Pinpoint the cell where the given text exists, returning its (x, y) midpoint coordinate. 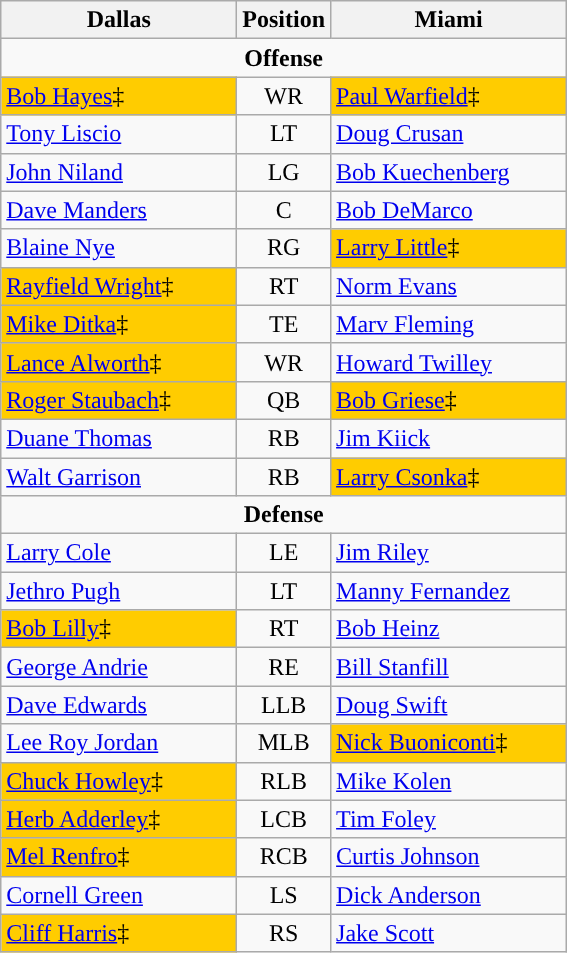
Larry Little‡ (449, 248)
Lee Roy Jordan (119, 743)
Mel Renfro‡ (119, 857)
Jake Scott (449, 933)
LG (284, 172)
Nick Buoniconti‡ (449, 743)
MLB (284, 743)
Bob Hayes‡ (119, 96)
Dick Anderson (449, 895)
Bob Lilly‡ (119, 629)
LLB (284, 705)
Paul Warfield‡ (449, 96)
Walt Garrison (119, 477)
Mike Kolen (449, 781)
LS (284, 895)
Jim Riley (449, 553)
Bob Kuechenberg (449, 172)
Larry Cole (119, 553)
RCB (284, 857)
TE (284, 324)
Doug Swift (449, 705)
Bill Stanfill (449, 667)
Dallas (119, 20)
QB (284, 400)
Dave Manders (119, 210)
George Andrie (119, 667)
Marv Fleming (449, 324)
John Niland (119, 172)
Dave Edwards (119, 705)
RLB (284, 781)
LE (284, 553)
Howard Twilley (449, 362)
Chuck Howley‡ (119, 781)
Tony Liscio (119, 134)
Offense (284, 58)
Curtis Johnson (449, 857)
Blaine Nye (119, 248)
C (284, 210)
Larry Csonka‡ (449, 477)
Doug Crusan (449, 134)
Cliff Harris‡ (119, 933)
Defense (284, 515)
Manny Fernandez (449, 591)
Rayfield Wright‡ (119, 286)
Bob Heinz (449, 629)
Jim Kiick (449, 438)
Roger Staubach‡ (119, 400)
Mike Ditka‡ (119, 324)
Bob Griese‡ (449, 400)
Tim Foley (449, 819)
RG (284, 248)
LCB (284, 819)
Cornell Green (119, 895)
RE (284, 667)
Herb Adderley‡ (119, 819)
RS (284, 933)
Duane Thomas (119, 438)
Jethro Pugh (119, 591)
Lance Alworth‡ (119, 362)
Position (284, 20)
Bob DeMarco (449, 210)
Miami (449, 20)
Norm Evans (449, 286)
